Identify which cell holds the provided text, then report its [x, y] central coordinate. 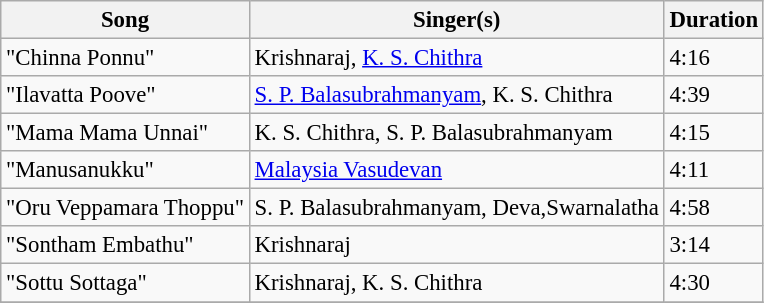
"Chinna Ponnu" [126, 58]
S. P. Balasubrahmanyam, Deva,Swarnalatha [456, 208]
"Manusanukku" [126, 170]
Duration [714, 20]
"Sontham Embathu" [126, 245]
"Oru Veppamara Thoppu" [126, 208]
K. S. Chithra, S. P. Balasubrahmanyam [456, 133]
Malaysia Vasudevan [456, 170]
4:11 [714, 170]
Krishnaraj [456, 245]
3:14 [714, 245]
"Mama Mama Unnai" [126, 133]
Song [126, 20]
4:39 [714, 95]
4:16 [714, 58]
S. P. Balasubrahmanyam, K. S. Chithra [456, 95]
4:58 [714, 208]
4:15 [714, 133]
Singer(s) [456, 20]
4:30 [714, 283]
"Ilavatta Poove" [126, 95]
"Sottu Sottaga" [126, 283]
